Provide the (x, y) coordinate of the cell's center where the given text is located.  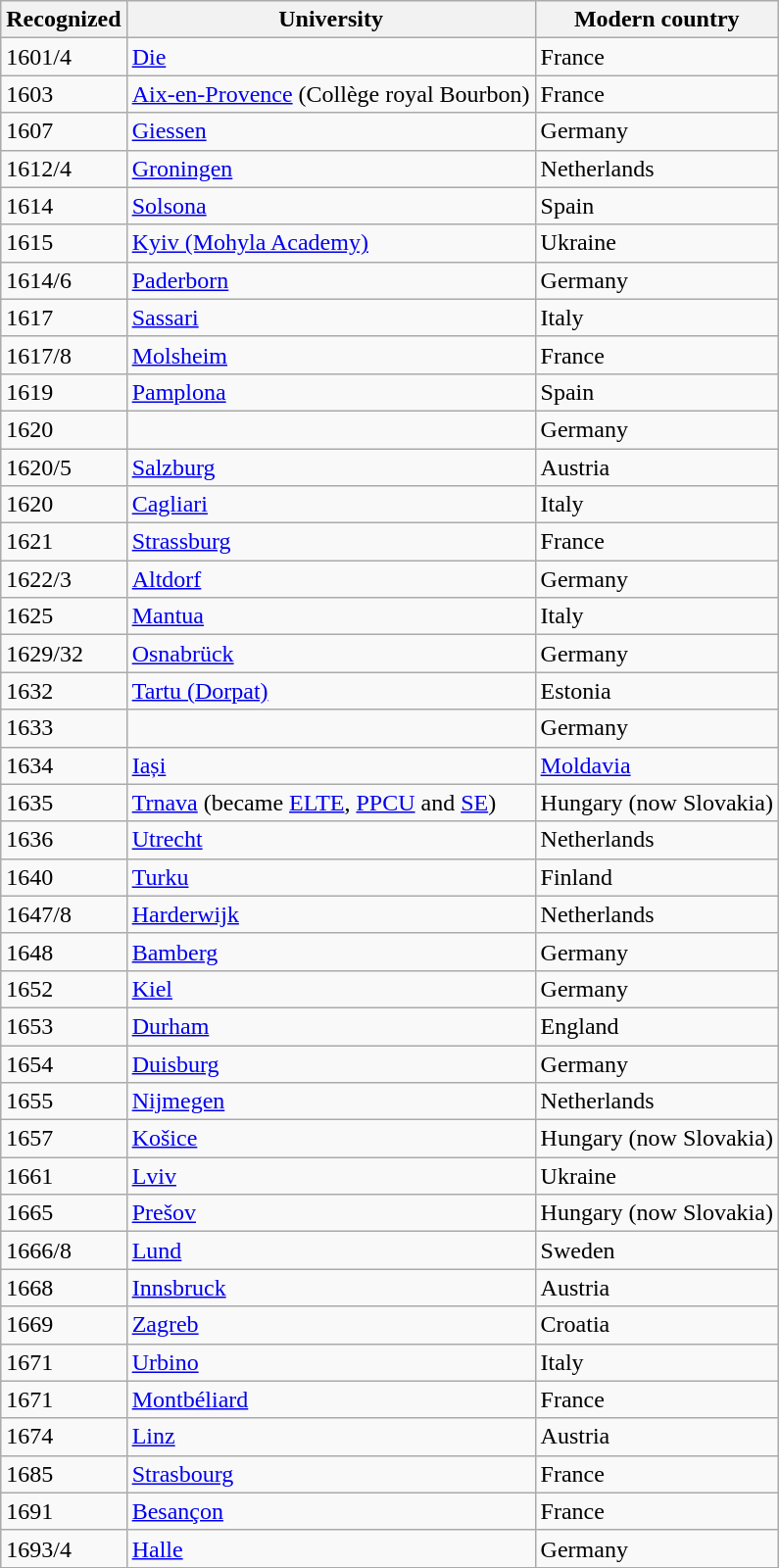
Croatia (657, 1325)
University (331, 20)
Kiel (331, 989)
Osnabrück (331, 654)
1666/8 (64, 1250)
1607 (64, 131)
1648 (64, 952)
Groningen (331, 169)
Harderwijk (331, 914)
1615 (64, 243)
1629/32 (64, 654)
Sweden (657, 1250)
Pamplona (331, 392)
1653 (64, 1026)
1668 (64, 1288)
1661 (64, 1176)
Prešov (331, 1213)
1603 (64, 94)
Durham (331, 1026)
Solsona (331, 206)
Linz (331, 1437)
Turku (331, 877)
Zagreb (331, 1325)
Utrecht (331, 840)
1654 (64, 1063)
1634 (64, 765)
1652 (64, 989)
1674 (64, 1437)
Nijmegen (331, 1102)
1647/8 (64, 914)
Altdorf (331, 579)
Strassburg (331, 542)
Besançon (331, 1511)
Halle (331, 1548)
Bamberg (331, 952)
Aix-en-Provence (Collège royal Bourbon) (331, 94)
Kyiv (Mohyla Academy) (331, 243)
Die (331, 57)
Innsbruck (331, 1288)
1625 (64, 616)
1614/6 (64, 280)
1620/5 (64, 467)
Modern country (657, 20)
1685 (64, 1474)
Sassari (331, 318)
1640 (64, 877)
Salzburg (331, 467)
1691 (64, 1511)
1619 (64, 392)
Tartu (Dorpat) (331, 691)
Giessen (331, 131)
1655 (64, 1102)
1614 (64, 206)
England (657, 1026)
1657 (64, 1139)
1617/8 (64, 355)
Duisburg (331, 1063)
1601/4 (64, 57)
1632 (64, 691)
1617 (64, 318)
1622/3 (64, 579)
Lviv (331, 1176)
Finland (657, 877)
Košice (331, 1139)
Iași (331, 765)
Moldavia (657, 765)
1636 (64, 840)
Mantua (331, 616)
Urbino (331, 1362)
1635 (64, 803)
Trnava (became ELTE, PPCU and SE) (331, 803)
1665 (64, 1213)
Montbéliard (331, 1399)
Lund (331, 1250)
Strasbourg (331, 1474)
Recognized (64, 20)
Cagliari (331, 505)
1621 (64, 542)
Molsheim (331, 355)
1693/4 (64, 1548)
1669 (64, 1325)
1633 (64, 728)
Paderborn (331, 280)
1612/4 (64, 169)
Estonia (657, 691)
